From the cell containing the given text, extract its center point as (x, y) coordinate. 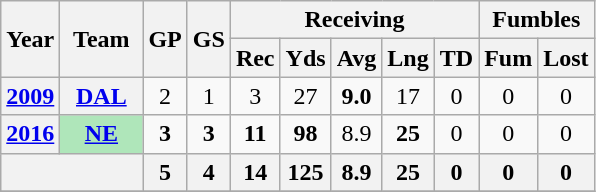
Team (102, 39)
17 (408, 96)
GP (165, 39)
DAL (102, 96)
Year (30, 39)
Rec (255, 58)
11 (255, 134)
TD (456, 58)
5 (165, 172)
1 (208, 96)
Fum (508, 58)
2 (165, 96)
98 (306, 134)
Lng (408, 58)
2016 (30, 134)
125 (306, 172)
2009 (30, 96)
GS (208, 39)
Avg (356, 58)
9.0 (356, 96)
Yds (306, 58)
27 (306, 96)
4 (208, 172)
Receiving (354, 20)
14 (255, 172)
Lost (566, 58)
NE (102, 134)
Fumbles (536, 20)
